Pinpoint the cell where the given text exists, returning its [X, Y] midpoint coordinate. 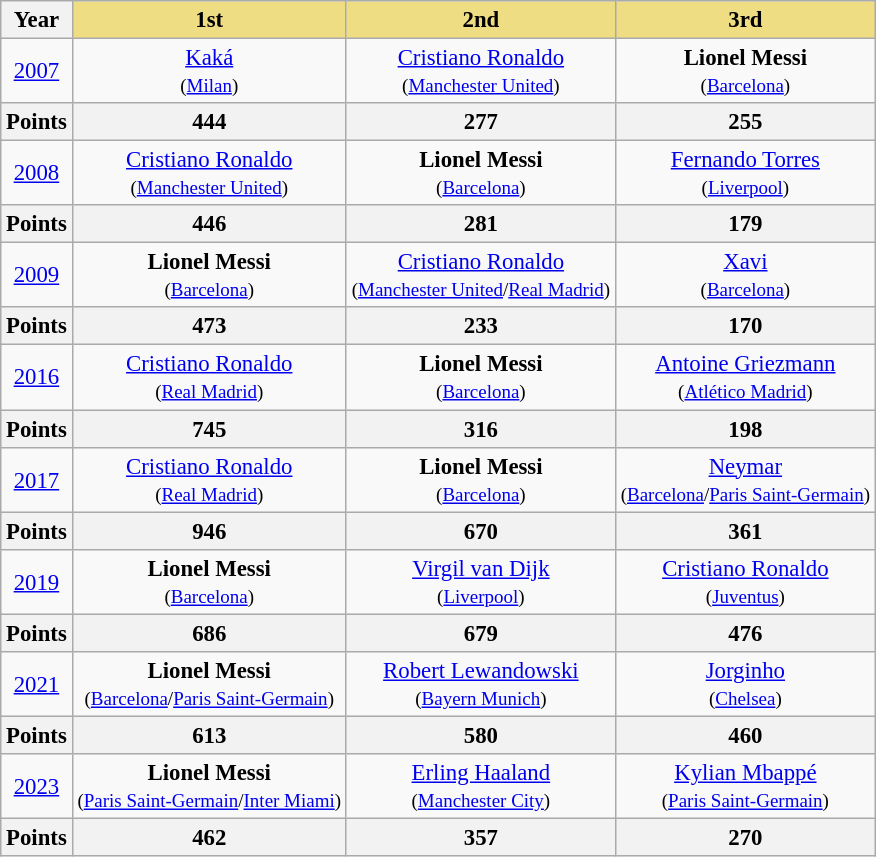
2008 [36, 174]
255 [745, 122]
Antoine Griezmann (Atlético Madrid) [745, 378]
446 [209, 224]
679 [480, 633]
Kaká (Milan) [209, 72]
Robert Lewandowski (Bayern Munich) [480, 684]
745 [209, 429]
2nd [480, 20]
2023 [36, 786]
179 [745, 224]
Jorginho (Chelsea) [745, 684]
473 [209, 327]
2007 [36, 72]
361 [745, 531]
316 [480, 429]
170 [745, 327]
Cristiano Ronaldo (Juventus) [745, 582]
Fernando Torres (Liverpool) [745, 174]
476 [745, 633]
Xavi (Barcelona) [745, 276]
460 [745, 735]
277 [480, 122]
1st [209, 20]
2009 [36, 276]
Cristiano Ronaldo (Manchester United/Real Madrid) [480, 276]
Lionel Messi (Paris Saint-Germain/Inter Miami) [209, 786]
270 [745, 837]
2019 [36, 582]
670 [480, 531]
Neymar (Barcelona/Paris Saint-Germain) [745, 480]
2017 [36, 480]
281 [480, 224]
Virgil van Dijk (Liverpool) [480, 582]
357 [480, 837]
444 [209, 122]
Erling Haaland (Manchester City) [480, 786]
Kylian Mbappé (Paris Saint-Germain) [745, 786]
462 [209, 837]
946 [209, 531]
2016 [36, 378]
Lionel Messi (Barcelona/Paris Saint-Germain) [209, 684]
2021 [36, 684]
3rd [745, 20]
198 [745, 429]
686 [209, 633]
233 [480, 327]
Year [36, 20]
613 [209, 735]
580 [480, 735]
